Scan for the cell matching the given text and deliver its [X, Y] coordinate at center. 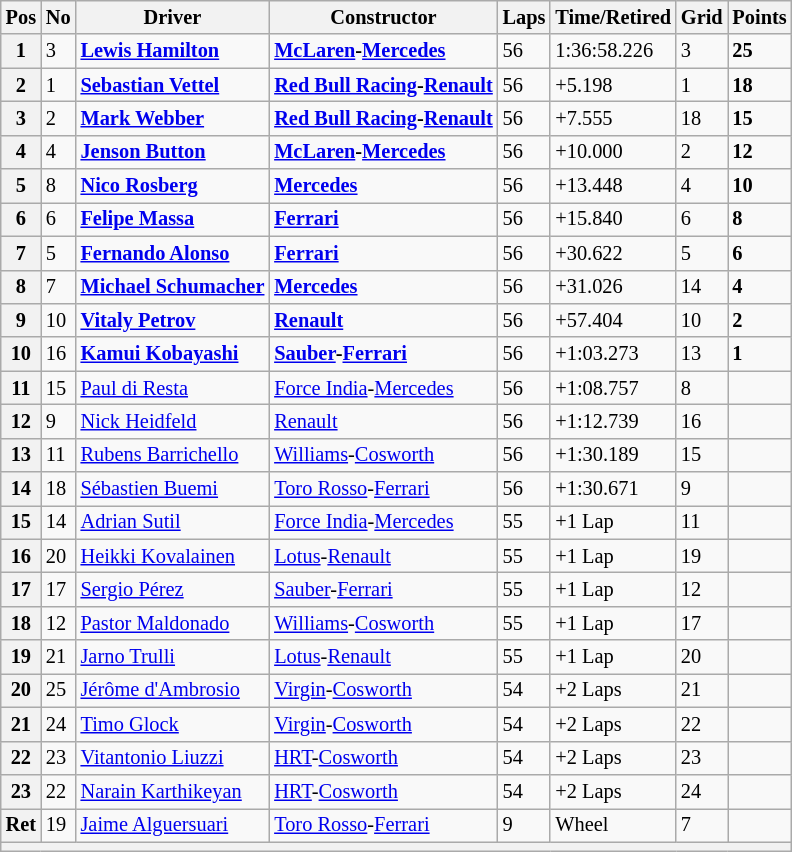
Paul di Resta [173, 388]
+7.555 [613, 118]
1:36:58.226 [613, 51]
Jérôme d'Ambrosio [173, 690]
Sebastian Vettel [173, 85]
Adrian Sutil [173, 522]
Sergio Pérez [173, 589]
Vitaly Petrov [173, 320]
Grid [702, 17]
Time/Retired [613, 17]
Jarno Trulli [173, 657]
+31.026 [613, 287]
+1:30.189 [613, 455]
Wheel [613, 825]
Fernando Alonso [173, 253]
Heikki Kovalainen [173, 556]
Pastor Maldonado [173, 623]
Constructor [383, 17]
Michael Schumacher [173, 287]
Jaime Alguersuari [173, 825]
Sébastien Buemi [173, 489]
+13.448 [613, 186]
+1:30.671 [613, 489]
+57.404 [613, 320]
Narain Karthikeyan [173, 791]
+5.198 [613, 85]
Nico Rosberg [173, 186]
+1:08.757 [613, 388]
Rubens Barrichello [173, 455]
+1:12.739 [613, 421]
No [58, 17]
+10.000 [613, 152]
Driver [173, 17]
Ret [21, 825]
Lewis Hamilton [173, 51]
Kamui Kobayashi [173, 354]
Jenson Button [173, 152]
Nick Heidfeld [173, 421]
Points [760, 17]
Mark Webber [173, 118]
+30.622 [613, 253]
Pos [21, 17]
+1:03.273 [613, 354]
+15.840 [613, 219]
Timo Glock [173, 724]
Laps [524, 17]
Vitantonio Liuzzi [173, 758]
Felipe Massa [173, 219]
